Capture the cell that displays the provided text and extract its (X, Y) central coordinate. 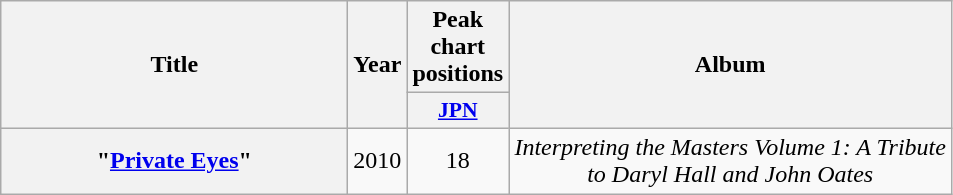
Year (378, 65)
18 (458, 160)
Interpreting the Masters Volume 1: A Tribute to Daryl Hall and John Oates (730, 160)
Peak chart positions (458, 47)
Title (174, 65)
JPN (458, 111)
2010 (378, 160)
"Private Eyes" (174, 160)
Album (730, 65)
